Find where the given text appears and provide that cell's center as (x, y) coordinate. 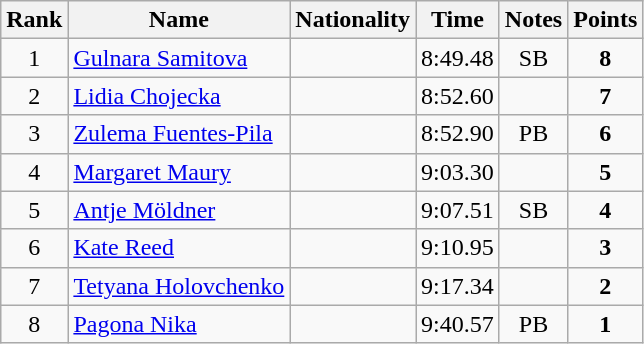
8:52.60 (458, 96)
Rank (34, 20)
Name (179, 20)
Antje Möldner (179, 210)
Nationality (353, 20)
Lidia Chojecka (179, 96)
Margaret Maury (179, 172)
8:49.48 (458, 58)
9:17.34 (458, 286)
Pagona Nika (179, 324)
Points (606, 20)
Tetyana Holovchenko (179, 286)
9:10.95 (458, 248)
Notes (533, 20)
Zulema Fuentes-Pila (179, 134)
Time (458, 20)
8:52.90 (458, 134)
Gulnara Samitova (179, 58)
9:03.30 (458, 172)
9:07.51 (458, 210)
Kate Reed (179, 248)
9:40.57 (458, 324)
